Pinpoint the cell where the given text exists, returning its [x, y] midpoint coordinate. 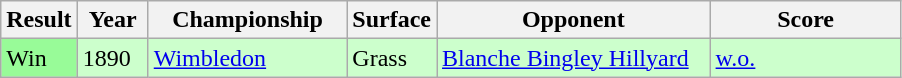
Surface [392, 20]
1890 [112, 58]
Opponent [573, 20]
Grass [392, 58]
Score [806, 20]
Blanche Bingley Hillyard [573, 58]
w.o. [806, 58]
Championship [248, 20]
Win [39, 58]
Wimbledon [248, 58]
Result [39, 20]
Year [112, 20]
